From the cell containing the given text, extract its center point as [x, y] coordinate. 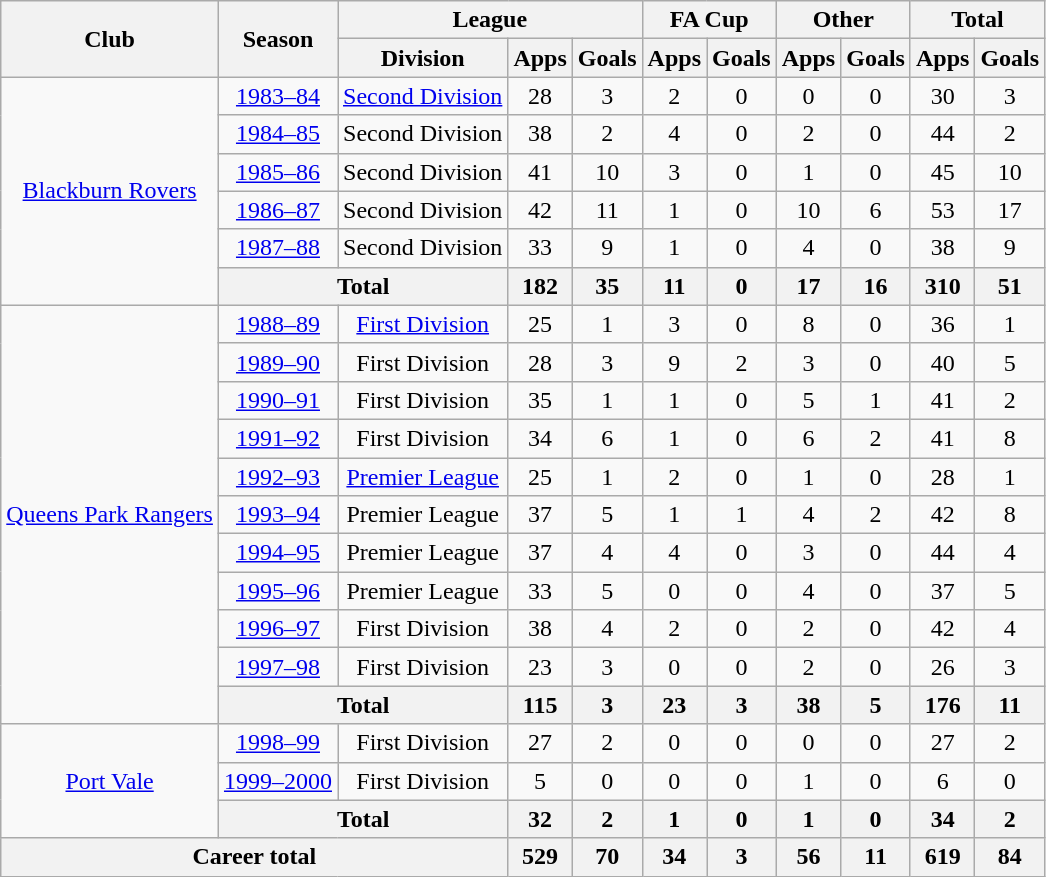
Club [110, 39]
45 [942, 172]
League [490, 20]
Career total [254, 857]
1986–87 [278, 210]
Port Vale [110, 781]
Blackburn Rovers [110, 191]
1988–89 [278, 324]
1997–98 [278, 667]
1983–84 [278, 96]
16 [876, 286]
51 [1010, 286]
32 [540, 819]
1996–97 [278, 629]
Queens Park Rangers [110, 514]
1993–94 [278, 515]
1987–88 [278, 248]
70 [607, 857]
529 [540, 857]
619 [942, 857]
1991–92 [278, 438]
30 [942, 96]
56 [808, 857]
Division [423, 58]
1995–96 [278, 591]
1984–85 [278, 134]
84 [1010, 857]
26 [942, 667]
40 [942, 362]
1985–86 [278, 172]
176 [942, 705]
182 [540, 286]
36 [942, 324]
Other [843, 20]
1999–2000 [278, 781]
1990–91 [278, 400]
1998–99 [278, 743]
53 [942, 210]
1994–95 [278, 553]
1992–93 [278, 477]
310 [942, 286]
115 [540, 705]
1989–90 [278, 362]
FA Cup [709, 20]
Season [278, 39]
